From the cell containing the given text, extract its center point as [X, Y] coordinate. 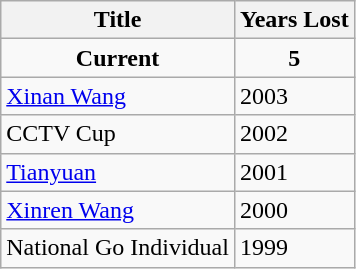
2001 [294, 172]
Title [118, 20]
2003 [294, 96]
Current [118, 58]
5 [294, 58]
Xinren Wang [118, 210]
1999 [294, 248]
2002 [294, 134]
Xinan Wang [118, 96]
2000 [294, 210]
Years Lost [294, 20]
CCTV Cup [118, 134]
Tianyuan [118, 172]
National Go Individual [118, 248]
